Determine the (x, y) coordinate at the center of the cell enclosing the given text.  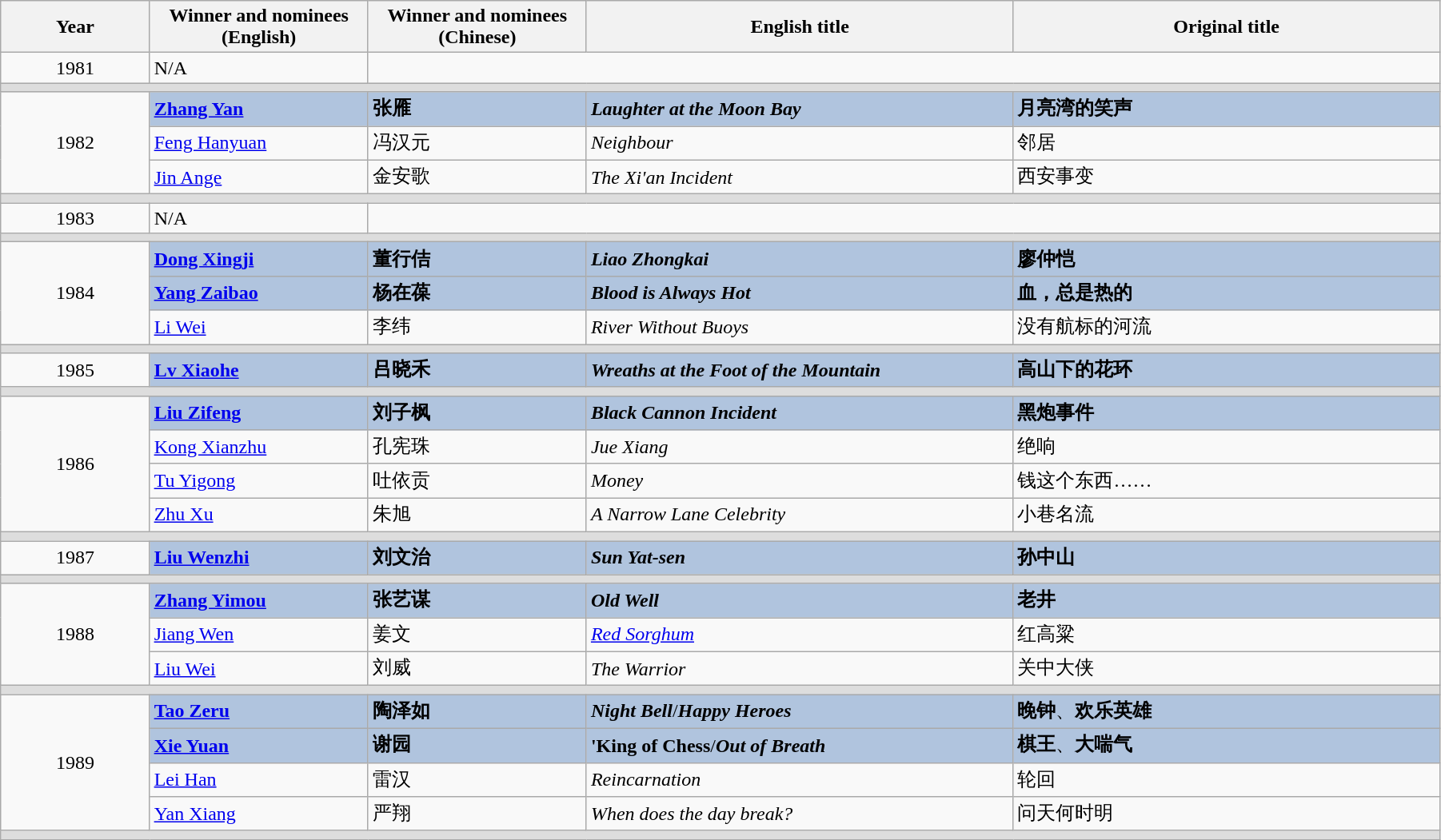
Yan Xiang (259, 814)
钱这个东西…… (1227, 481)
'King of Chess/Out of Breath (800, 745)
问天何时明 (1227, 814)
Jiang Wen (259, 635)
严翔 (477, 814)
没有航标的河流 (1227, 328)
Winner and nominees(English) (259, 27)
1982 (75, 143)
Xie Yuan (259, 745)
Zhang Yan (259, 109)
Blood is Always Hot (800, 293)
Red Sorghum (800, 635)
月亮湾的笑声 (1227, 109)
冯汉元 (477, 144)
金安歌 (477, 177)
Li Wei (259, 328)
刘文治 (477, 558)
Lv Xiaohe (259, 371)
Yang Zaibao (259, 293)
董行佶 (477, 259)
朱旭 (477, 515)
棋王、大喘气 (1227, 745)
Tao Zeru (259, 711)
The Warrior (800, 668)
Lei Han (259, 780)
River Without Buoys (800, 328)
English title (800, 27)
Jue Xiang (800, 448)
廖仲恺 (1227, 259)
吐依贡 (477, 481)
雷汉 (477, 780)
黑炮事件 (1227, 412)
Sun Yat-sen (800, 558)
血，总是热的 (1227, 293)
Feng Hanyuan (259, 144)
1989 (75, 762)
西安事变 (1227, 177)
Liu Wenzhi (259, 558)
Neighbour (800, 144)
Kong Xianzhu (259, 448)
1988 (75, 635)
轮回 (1227, 780)
Jin Ange (259, 177)
孙中山 (1227, 558)
小巷名流 (1227, 515)
吕晓禾 (477, 371)
老井 (1227, 601)
红高粱 (1227, 635)
张雁 (477, 109)
Liao Zhongkai (800, 259)
Winner and nominees(Chinese) (477, 27)
A Narrow Lane Celebrity (800, 515)
1983 (75, 218)
1985 (75, 371)
孔宪珠 (477, 448)
Year (75, 27)
1984 (75, 293)
刘子枫 (477, 412)
晚钟、欢乐英雄 (1227, 711)
When does the day break? (800, 814)
Liu Zifeng (259, 412)
Dong Xingji (259, 259)
杨在葆 (477, 293)
张艺谋 (477, 601)
Wreaths at the Foot of the Mountain (800, 371)
Zhang Yimou (259, 601)
关中大侠 (1227, 668)
Original title (1227, 27)
Liu Wei (259, 668)
Black Cannon Incident (800, 412)
李纬 (477, 328)
Money (800, 481)
高山下的花环 (1227, 371)
Tu Yigong (259, 481)
谢园 (477, 745)
邻居 (1227, 144)
Old Well (800, 601)
The Xi'an Incident (800, 177)
1981 (75, 68)
Reincarnation (800, 780)
Zhu Xu (259, 515)
Night Bell/Happy Heroes (800, 711)
陶泽如 (477, 711)
刘威 (477, 668)
Laughter at the Moon Bay (800, 109)
姜文 (477, 635)
1986 (75, 464)
1987 (75, 558)
绝响 (1227, 448)
